Find where the given text appears and provide that cell's center as [x, y] coordinate. 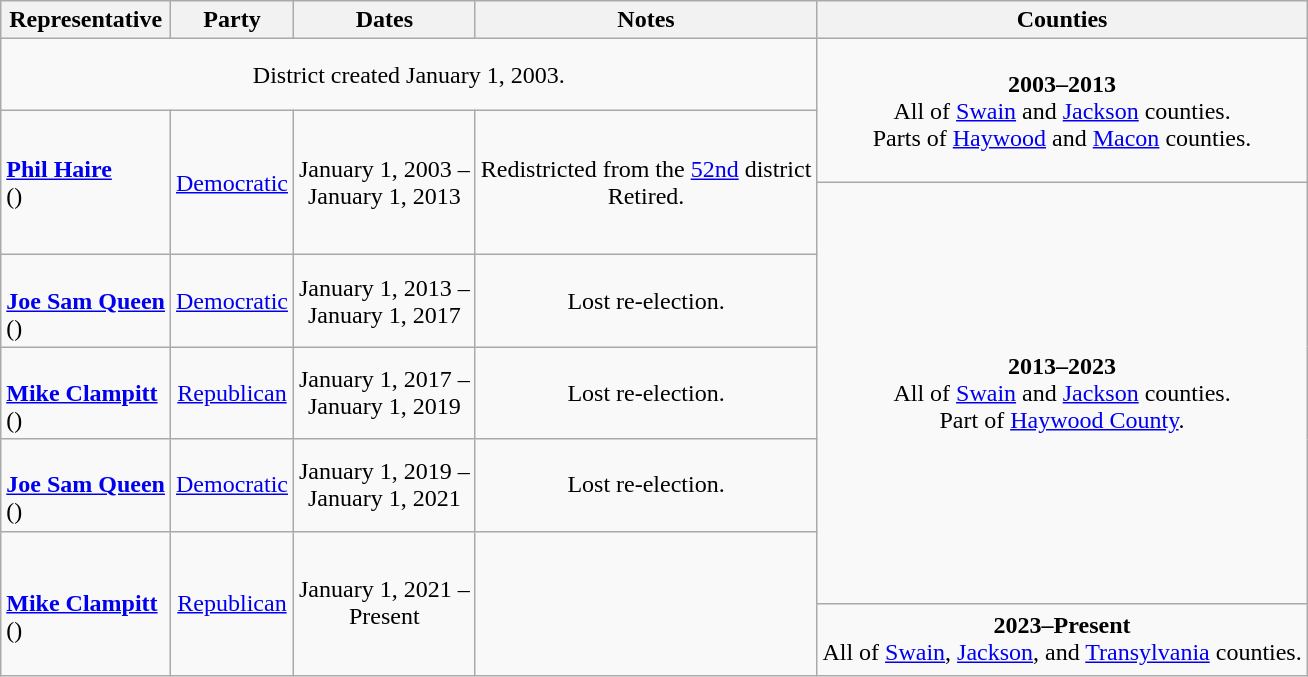
2003–2013 All of Swain and Jackson counties. Parts of Haywood and Macon counties. [1062, 111]
Counties [1062, 20]
Redistricted from the 52nd district Retired. [646, 183]
January 1, 2013 – January 1, 2017 [384, 301]
January 1, 2017 – January 1, 2019 [384, 393]
January 1, 2021 – Present [384, 603]
2013–2023 All of Swain and Jackson counties. Part of Haywood County. [1062, 393]
Phil Haire() [86, 183]
Dates [384, 20]
January 1, 2019 – January 1, 2021 [384, 485]
January 1, 2003 – January 1, 2013 [384, 183]
Notes [646, 20]
District created January 1, 2003. [409, 75]
2023–Present All of Swain, Jackson, and Transylvania counties. [1062, 639]
Representative [86, 20]
Party [232, 20]
